Return (X, Y) of the center of cell containing provided text 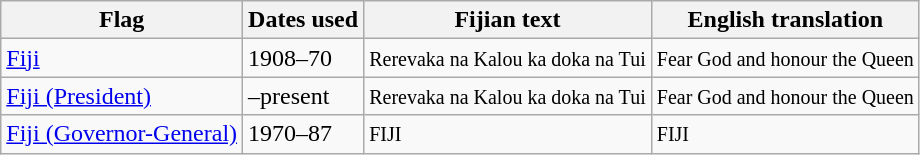
Fijian text (508, 20)
Dates used (304, 20)
English translation (785, 20)
–present (304, 96)
Fiji (President) (122, 96)
Flag (122, 20)
Fiji (Governor-General) (122, 134)
Fiji (122, 58)
1970–87 (304, 134)
1908–70 (304, 58)
